Determine the (X, Y) coordinate at the center of the cell enclosing the given text.  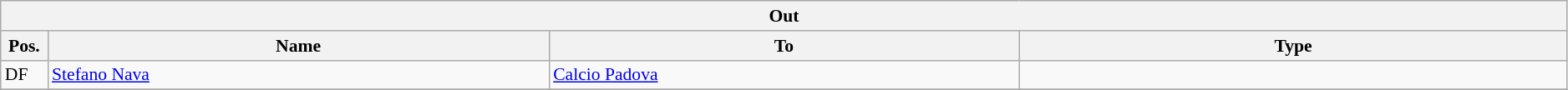
Name (298, 46)
DF (24, 75)
Out (784, 16)
Pos. (24, 46)
Calcio Padova (784, 75)
Type (1293, 46)
To (784, 46)
Stefano Nava (298, 75)
